Extract the [X, Y] coordinate from the center of the cell holding the provided text.  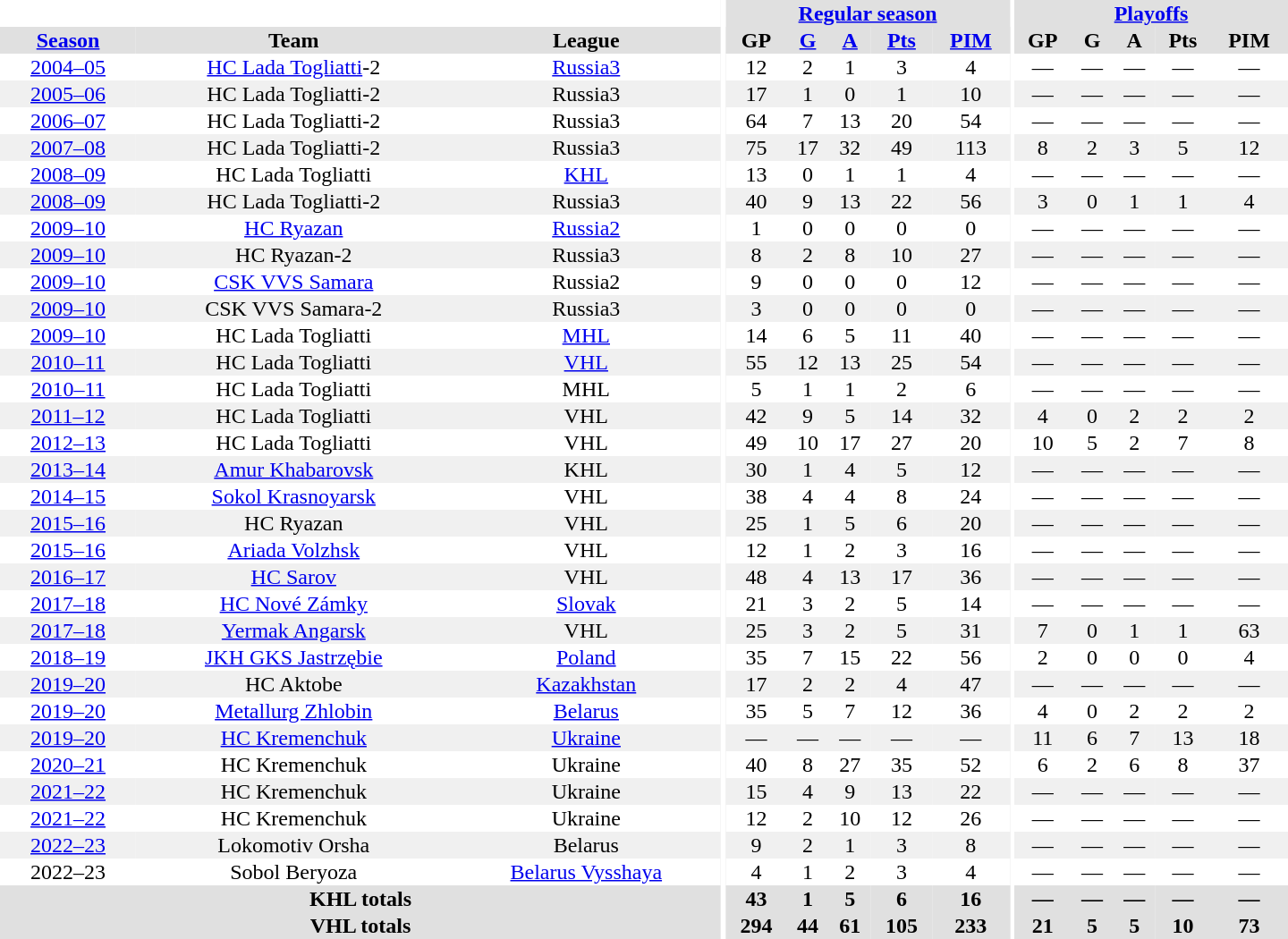
Ariada Volzhsk [293, 550]
2004–05 [68, 67]
Playoffs [1151, 13]
Sobol Beryoza [293, 872]
63 [1249, 630]
37 [1249, 765]
105 [902, 926]
18 [1249, 738]
64 [756, 121]
VHL totals [360, 926]
2018–19 [68, 657]
233 [971, 926]
294 [756, 926]
HC Ryazan-2 [293, 255]
Lokomotiv Orsha [293, 845]
HC Sarov [293, 577]
HC Aktobe [293, 684]
43 [756, 899]
113 [971, 148]
Amur Khabarovsk [293, 469]
Yermak Angarsk [293, 630]
CSK VVS Samara [293, 282]
2013–14 [68, 469]
2016–17 [68, 577]
55 [756, 362]
Team [293, 40]
30 [756, 469]
Regular season [868, 13]
48 [756, 577]
73 [1249, 926]
Sokol Krasnoyarsk [293, 496]
Kazakhstan [586, 684]
CSK VVS Samara-2 [293, 309]
2007–08 [68, 148]
Metallurg Zhlobin [293, 711]
75 [756, 148]
2020–21 [68, 765]
2006–07 [68, 121]
61 [850, 926]
League [586, 40]
47 [971, 684]
2005–06 [68, 94]
52 [971, 765]
42 [756, 416]
24 [971, 496]
2012–13 [68, 443]
KHL totals [360, 899]
Season [68, 40]
Slovak [586, 604]
Poland [586, 657]
38 [756, 496]
HC Nové Zámky [293, 604]
31 [971, 630]
44 [807, 926]
26 [971, 818]
2014–15 [68, 496]
Belarus Vysshaya [586, 872]
JKH GKS Jastrzębie [293, 657]
2011–12 [68, 416]
